Capture the cell that displays the provided text and extract its (X, Y) central coordinate. 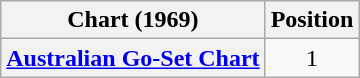
Australian Go-Set Chart (133, 58)
1 (312, 58)
Chart (1969) (133, 20)
Position (312, 20)
